Search for the cell housing the specified text and yield its [X, Y] center coordinate. 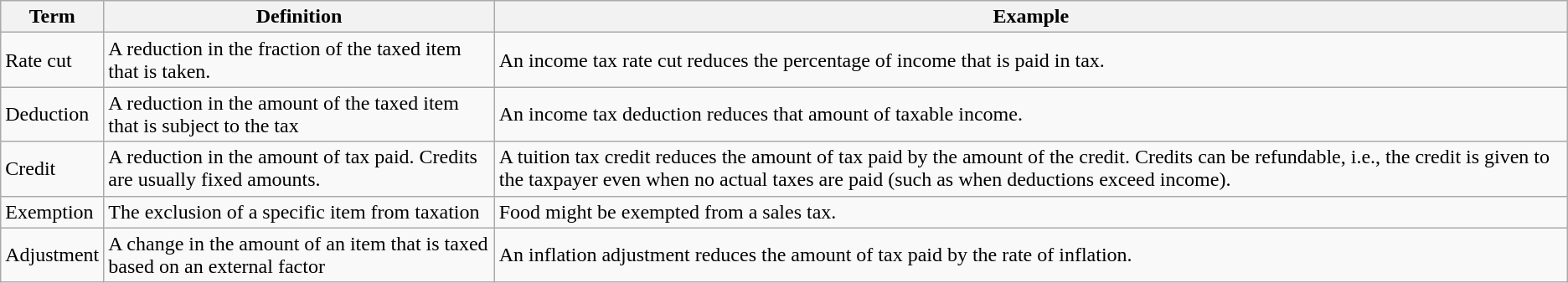
An income tax deduction reduces that amount of taxable income. [1030, 114]
The exclusion of a specific item from taxation [299, 212]
A reduction in the fraction of the taxed item that is taken. [299, 60]
Term [52, 17]
Definition [299, 17]
An income tax rate cut reduces the percentage of income that is paid in tax. [1030, 60]
Adjustment [52, 255]
Credit [52, 169]
Example [1030, 17]
A reduction in the amount of tax paid. Credits are usually fixed amounts. [299, 169]
Rate cut [52, 60]
A change in the amount of an item that is taxed based on an external factor [299, 255]
An inflation adjustment reduces the amount of tax paid by the rate of inflation. [1030, 255]
Exemption [52, 212]
Deduction [52, 114]
A reduction in the amount of the taxed item that is subject to the tax [299, 114]
Food might be exempted from a sales tax. [1030, 212]
